Identify which cell holds the provided text, then report its [X, Y] central coordinate. 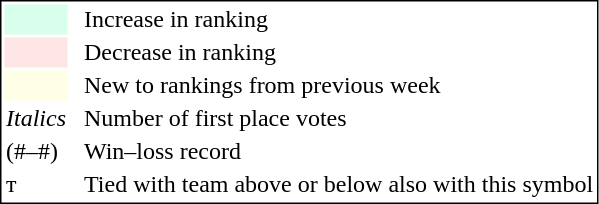
Decrease in ranking [338, 53]
Win–loss record [338, 151]
Increase in ranking [338, 19]
Number of first place votes [338, 119]
т [36, 185]
Italics [36, 119]
New to rankings from previous week [338, 85]
Tied with team above or below also with this symbol [338, 185]
(#–#) [36, 151]
